Determine the (x, y) coordinate at the center of the cell enclosing the given text.  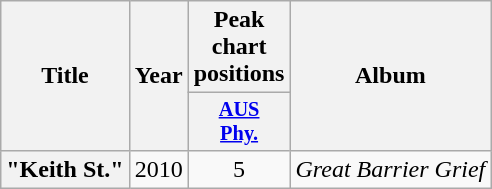
2010 (158, 169)
Album (390, 76)
5 (239, 169)
Title (65, 76)
AUSPhy. (239, 122)
Great Barrier Grief (390, 169)
Peak chart positions (239, 47)
"Keith St." (65, 169)
Year (158, 76)
